Extract the (x, y) coordinate from the center of the cell holding the provided text.  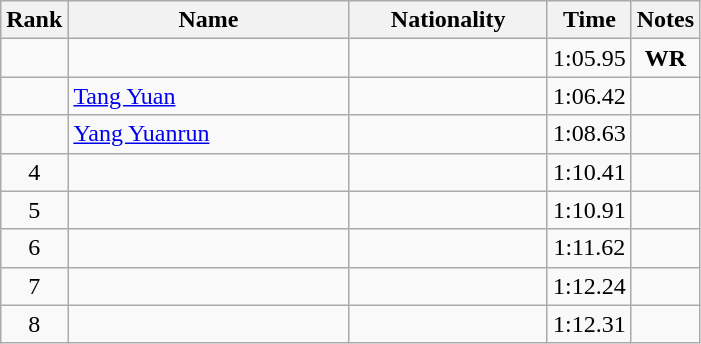
Tang Yuan (208, 96)
1:08.63 (589, 134)
7 (34, 286)
1:10.91 (589, 210)
8 (34, 324)
6 (34, 248)
1:12.24 (589, 286)
WR (665, 58)
1:10.41 (589, 172)
1:06.42 (589, 96)
1:12.31 (589, 324)
4 (34, 172)
Time (589, 20)
5 (34, 210)
Rank (34, 20)
1:11.62 (589, 248)
1:05.95 (589, 58)
Nationality (448, 20)
Yang Yuanrun (208, 134)
Name (208, 20)
Notes (665, 20)
